Find where the given text appears and provide that cell's center as (X, Y) coordinate. 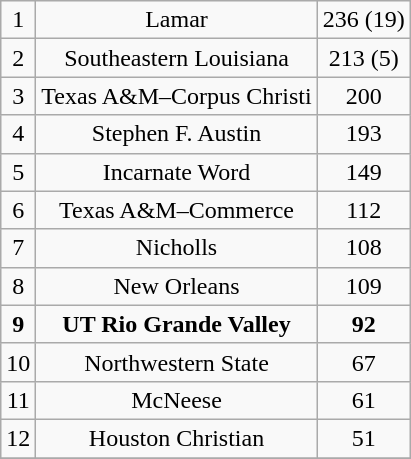
6 (18, 210)
New Orleans (176, 286)
Houston Christian (176, 438)
67 (364, 362)
UT Rio Grande Valley (176, 324)
92 (364, 324)
12 (18, 438)
Texas A&M–Corpus Christi (176, 96)
7 (18, 248)
9 (18, 324)
149 (364, 172)
108 (364, 248)
Texas A&M–Commerce (176, 210)
Northwestern State (176, 362)
11 (18, 400)
200 (364, 96)
Stephen F. Austin (176, 134)
8 (18, 286)
51 (364, 438)
Lamar (176, 20)
3 (18, 96)
109 (364, 286)
61 (364, 400)
Southeastern Louisiana (176, 58)
10 (18, 362)
112 (364, 210)
236 (19) (364, 20)
193 (364, 134)
213 (5) (364, 58)
Incarnate Word (176, 172)
2 (18, 58)
5 (18, 172)
McNeese (176, 400)
4 (18, 134)
Nicholls (176, 248)
1 (18, 20)
